Scan for the cell matching the given text and deliver its (x, y) coordinate at center. 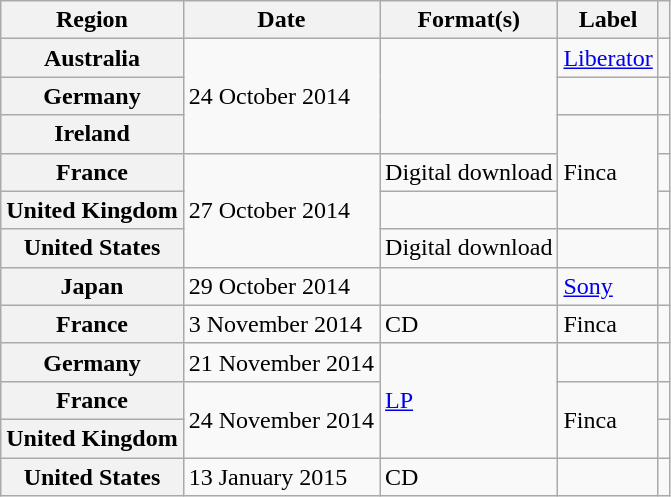
13 January 2015 (281, 477)
Label (608, 20)
29 October 2014 (281, 286)
Japan (92, 286)
Region (92, 20)
27 October 2014 (281, 210)
3 November 2014 (281, 324)
Ireland (92, 134)
LP (469, 400)
Format(s) (469, 20)
Liberator (608, 58)
24 October 2014 (281, 96)
Australia (92, 58)
Date (281, 20)
Sony (608, 286)
21 November 2014 (281, 362)
24 November 2014 (281, 419)
